Detect which cell encompasses the target text, then output its (x, y) center coordinate. 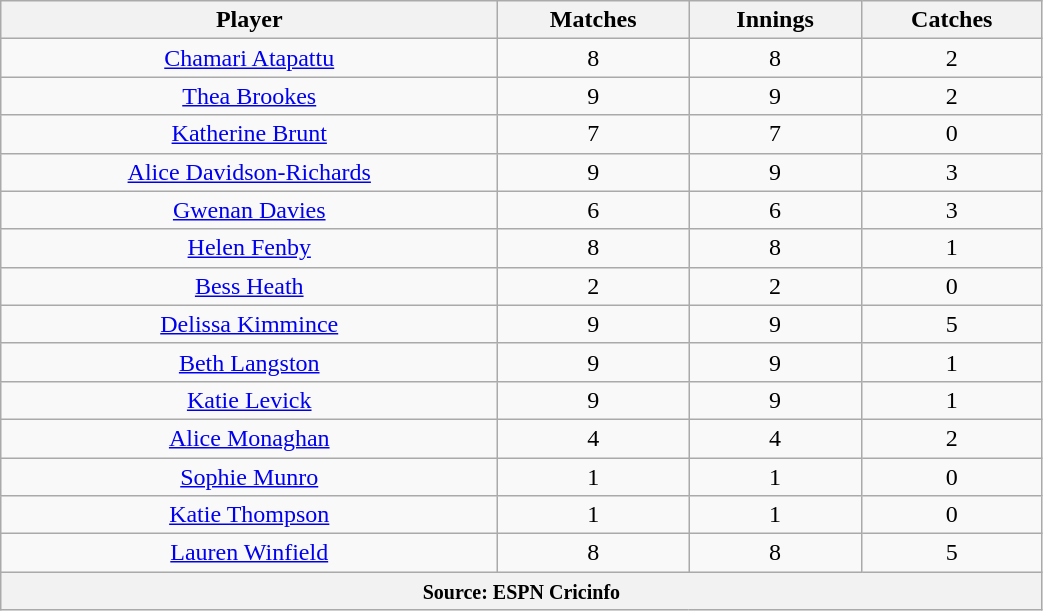
Sophie Munro (250, 477)
Gwenan Davies (250, 210)
Alice Davidson-Richards (250, 172)
Catches (952, 20)
Beth Langston (250, 362)
Katherine Brunt (250, 134)
Bess Heath (250, 286)
Katie Levick (250, 400)
Innings (776, 20)
Alice Monaghan (250, 438)
Source: ESPN Cricinfo (522, 591)
Thea Brookes (250, 96)
Katie Thompson (250, 515)
Player (250, 20)
Helen Fenby (250, 248)
Lauren Winfield (250, 553)
Delissa Kimmince (250, 324)
Chamari Atapattu (250, 58)
Matches (594, 20)
